For the text-containing cell, return its midpoint in [X, Y] coordinate format. 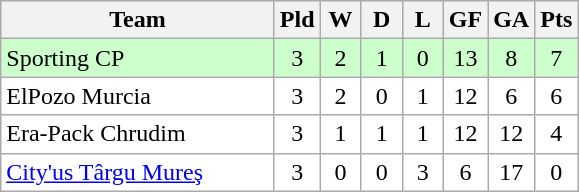
Team [138, 20]
D [382, 20]
L [422, 20]
ElPozo Murcia [138, 96]
Era-Pack Chrudim [138, 134]
GF [465, 20]
13 [465, 58]
4 [556, 134]
Sporting CP [138, 58]
GA [512, 20]
City'us Târgu Mureş [138, 172]
8 [512, 58]
7 [556, 58]
17 [512, 172]
Pts [556, 20]
W [340, 20]
Pld [297, 20]
